For the text-containing cell, return its midpoint in (X, Y) coordinate format. 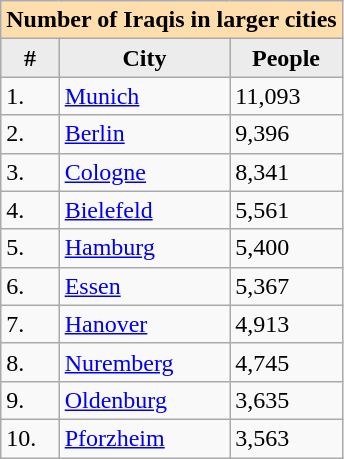
4,745 (286, 362)
3,635 (286, 400)
1. (30, 96)
3. (30, 172)
6. (30, 286)
9. (30, 400)
5,367 (286, 286)
8,341 (286, 172)
5,561 (286, 210)
Cologne (144, 172)
Hamburg (144, 248)
# (30, 58)
Pforzheim (144, 438)
5,400 (286, 248)
Berlin (144, 134)
People (286, 58)
11,093 (286, 96)
8. (30, 362)
3,563 (286, 438)
9,396 (286, 134)
10. (30, 438)
City (144, 58)
Essen (144, 286)
5. (30, 248)
2. (30, 134)
Hanover (144, 324)
Munich (144, 96)
Bielefeld (144, 210)
7. (30, 324)
Number of Iraqis in larger cities (172, 20)
4. (30, 210)
4,913 (286, 324)
Nuremberg (144, 362)
Oldenburg (144, 400)
